Detect which cell encompasses the target text, then output its (x, y) center coordinate. 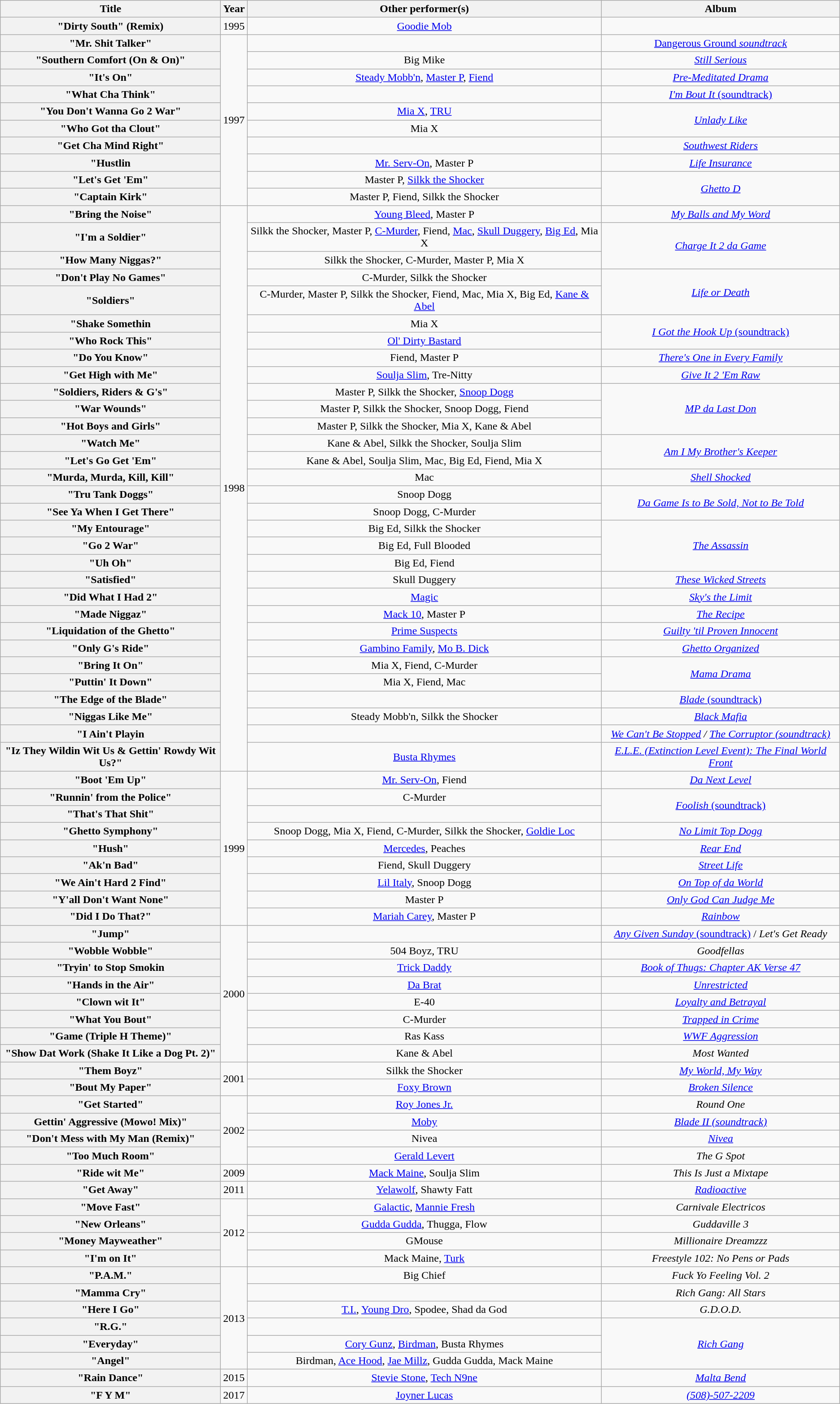
Year (234, 9)
Snoop Dogg, Mia X, Fiend, C-Murder, Silkk the Shocker, Goldie Loc (424, 831)
Mia X, Fiend, C-Murder (424, 665)
Trick Daddy (424, 968)
2011 (234, 1190)
1997 (234, 120)
"Captain Kirk" (110, 197)
"Southern Comfort (On & On)" (110, 60)
Mack Maine, Turk (424, 1258)
"Y'all Don't Want None" (110, 899)
Charge It 2 da Game (721, 246)
Broken Silence (721, 1088)
"Uh Oh" (110, 563)
Young Bleed, Master P (424, 214)
E-40 (424, 1002)
Prime Suspects (424, 631)
Malta Bend (721, 1378)
Still Serious (721, 60)
"P.A.M." (110, 1275)
"Puttin' It Down" (110, 682)
I'm Bout It (soundtrack) (721, 94)
Mama Drama (721, 674)
"Bring the Noise" (110, 214)
T.I., Young Dro, Spodee, Shad da God (424, 1309)
Snoop Dogg (424, 494)
C-Murder, Master P, Silkk the Shocker, Fiend, Mac, Mia X, Big Ed, Kane & Abel (424, 301)
"Runnin' from the Police" (110, 797)
Magic (424, 597)
"Ak'n Bad" (110, 865)
Master P, Silkk the Shocker, Mia X, Kane & Abel (424, 426)
"Mr. Shit Talker" (110, 43)
"My Entourage" (110, 529)
"Niggas Like Me" (110, 716)
Blade (soundtrack) (721, 699)
"Move Fast" (110, 1207)
Cory Gunz, Birdman, Busta Rhymes (424, 1343)
2001 (234, 1079)
Da Game Is to Be Sold, Not to Be Told (721, 503)
"Let's Get 'Em" (110, 180)
(508)-507-2209 (721, 1395)
Big Ed, Fiend (424, 563)
Mr. Serv-On, Master P (424, 162)
"Tryin' to Stop Smokin (110, 968)
Skull Duggery (424, 580)
On Top of da World (721, 882)
"Don't Mess with My Man (Remix)" (110, 1139)
"Hands in the Air" (110, 985)
Kane & Abel (424, 1053)
Album (721, 9)
MP da Last Don (721, 409)
Blade II (soundtrack) (721, 1122)
Snoop Dogg, C-Murder (424, 511)
Unlady Like (721, 120)
"Watch Me" (110, 443)
We Can't Be Stopped / The Corruptor (soundtrack) (721, 733)
"That's That Shit" (110, 814)
"Hush" (110, 848)
GMouse (424, 1241)
Lil Italy, Snoop Dogg (424, 882)
Yelawolf, Shawty Fatt (424, 1190)
"Wobble Wobble" (110, 951)
Mariah Carey, Master P (424, 917)
My World, My Way (721, 1071)
Foxy Brown (424, 1088)
Roy Jones Jr. (424, 1105)
"Did What I Had 2" (110, 597)
2017 (234, 1395)
"Clown wit It" (110, 1002)
"It's On" (110, 77)
There's One in Every Family (721, 358)
Trapped in Crime (721, 1019)
"Game (Triple H Theme)" (110, 1036)
"You Don't Wanna Go 2 War" (110, 111)
2013 (234, 1318)
Master P, Silkk the Shocker, Snoop Dogg, Fiend (424, 409)
"Get Cha Mind Right" (110, 145)
"Mamma Cry" (110, 1292)
Fuck Yo Feeling Vol. 2 (721, 1275)
2012 (234, 1233)
"The Edge of the Blade" (110, 699)
Big Ed, Silkk the Shocker (424, 529)
The Recipe (721, 614)
Da Brat (424, 985)
"Made Niggaz" (110, 614)
"What Cha Think" (110, 94)
Rear End (721, 848)
Kane & Abel, Soulja Slim, Mac, Big Ed, Fiend, Mia X (424, 460)
"Who Got tha Clout" (110, 128)
"Don't Play No Games" (110, 277)
Big Chief (424, 1275)
Joyner Lucas (424, 1395)
"I Ain't Playin (110, 733)
Mia X, TRU (424, 111)
"How Many Niggas?" (110, 260)
Mac (424, 477)
"Go 2 War" (110, 546)
Birdman, Ace Hood, Jae Millz, Gudda Gudda, Mack Maine (424, 1361)
Goodfellas (721, 951)
"Soldiers, Riders & G's" (110, 392)
Master P, Silkk the Shocker (424, 180)
WWF Aggression (721, 1036)
Dangerous Ground soundtrack (721, 43)
Guilty 'til Proven Innocent (721, 631)
1995 (234, 26)
"Rain Dance" (110, 1378)
No Limit Top Dogg (721, 831)
Master P, Fiend, Silkk the Shocker (424, 197)
"Iz They Wildin Wit Us & Gettin' Rowdy Wit Us?" (110, 757)
Rich Gang: All Stars (721, 1292)
Ghetto Organized (721, 648)
Mack 10, Master P (424, 614)
"Bout My Paper" (110, 1088)
Foolish (soundtrack) (721, 805)
"Angel" (110, 1361)
"Do You Know" (110, 358)
Gettin' Aggressive (Mowo! Mix)" (110, 1122)
This Is Just a Mixtape (721, 1173)
"Too Much Room" (110, 1156)
"I'm on It" (110, 1258)
Big Mike (424, 60)
"Get High with Me" (110, 375)
Rainbow (721, 917)
Other performer(s) (424, 9)
"Ghetto Symphony" (110, 831)
Sky's the Limit (721, 597)
"Liquidation of the Ghetto" (110, 631)
Stevie Stone, Tech N9ne (424, 1378)
Mia X, Fiend, Mac (424, 682)
Steady Mobb'n, Master P, Fiend (424, 77)
Master P, Silkk the Shocker, Snoop Dogg (424, 392)
Carnivale Electricos (721, 1207)
Busta Rhymes (424, 757)
Most Wanted (721, 1053)
I Got the Hook Up (soundtrack) (721, 332)
Galactic, Mannie Fresh (424, 1207)
"Tru Tank Doggs" (110, 494)
2000 (234, 993)
"Did I Do That?" (110, 917)
Mr. Serv-On, Fiend (424, 780)
Radioactive (721, 1190)
"Hustlin (110, 162)
Silkk the Shocker (424, 1071)
Ras Kass (424, 1036)
"What You Bout" (110, 1019)
"We Ain't Hard 2 Find" (110, 882)
The Assassin (721, 546)
"Get Started" (110, 1105)
"Get Away" (110, 1190)
"See Ya When I Get There" (110, 511)
Any Given Sunday (soundtrack) / Let's Get Ready (721, 934)
Millionaire Dreamzzz (721, 1241)
"Everyday" (110, 1343)
Title (110, 9)
Life Insurance (721, 162)
Ol' Dirty Bastard (424, 341)
Silkk the Shocker, C-Murder, Master P, Mia X (424, 260)
Mercedes, Peaches (424, 848)
2015 (234, 1378)
"I'm a Soldier" (110, 237)
1998 (234, 488)
"Show Dat Work (Shake It Like a Dog Pt. 2)" (110, 1053)
"F Y M" (110, 1395)
Gambino Family, Mo B. Dick (424, 648)
504 Boyz, TRU (424, 951)
Black Mafia (721, 716)
Give It 2 'Em Raw (721, 375)
2002 (234, 1130)
"Bring It On" (110, 665)
Goodie Mob (424, 26)
My Balls and My Word (721, 214)
"Them Boyz" (110, 1071)
Loyalty and Betrayal (721, 1002)
"Let's Go Get 'Em" (110, 460)
Silkk the Shocker, Master P, C-Murder, Fiend, Mac, Skull Duggery, Big Ed, Mia X (424, 237)
The G Spot (721, 1156)
Rich Gang (721, 1343)
Only God Can Judge Me (721, 899)
"Soldiers" (110, 301)
"Jump" (110, 934)
"Money Mayweather" (110, 1241)
"Murda, Murda, Kill, Kill" (110, 477)
"New Orleans" (110, 1224)
Kane & Abel, Silkk the Shocker, Soulja Slim (424, 443)
Big Ed, Full Blooded (424, 546)
Southwest Riders (721, 145)
Gerald Levert (424, 1156)
Mack Maine, Soulja Slim (424, 1173)
"R.G." (110, 1326)
Ghetto D (721, 188)
"War Wounds" (110, 409)
Street Life (721, 865)
"Hot Boys and Girls" (110, 426)
Pre-Meditated Drama (721, 77)
Unrestricted (721, 985)
"Only G's Ride" (110, 648)
C-Murder, Silkk the Shocker (424, 277)
"Shake Somethin (110, 324)
E.L.E. (Extinction Level Event): The Final World Front (721, 757)
Round One (721, 1105)
"Dirty South" (Remix) (110, 26)
1999 (234, 848)
Guddaville 3 (721, 1224)
2009 (234, 1173)
"Boot 'Em Up" (110, 780)
Life or Death (721, 292)
Freestyle 102: No Pens or Pads (721, 1258)
G.D.O.D. (721, 1309)
"Satisfied" (110, 580)
"Here I Go" (110, 1309)
"Who Rock This" (110, 341)
Book of Thugs: Chapter AK Verse 47 (721, 968)
Fiend, Master P (424, 358)
Moby (424, 1122)
Soulja Slim, Tre-Nitty (424, 375)
Am I My Brother's Keeper (721, 452)
These Wicked Streets (721, 580)
Shell Shocked (721, 477)
Steady Mobb'n, Silkk the Shocker (424, 716)
Gudda Gudda, Thugga, Flow (424, 1224)
Fiend, Skull Duggery (424, 865)
Da Next Level (721, 780)
"Ride wit Me" (110, 1173)
Master P (424, 899)
